Find where the given text appears and provide that cell's center as [X, Y] coordinate. 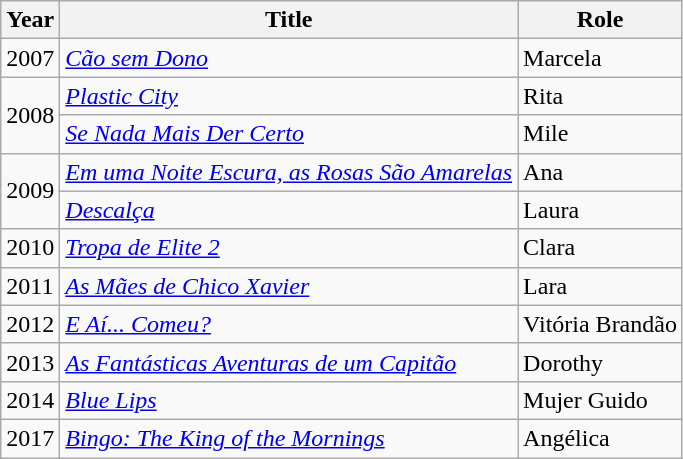
Clara [600, 248]
As Fantásticas Aventuras de um Capitão [289, 362]
2011 [30, 286]
Bingo: The King of the Mornings [289, 438]
Role [600, 20]
2008 [30, 115]
2007 [30, 58]
Dorothy [600, 362]
Vitória Brandão [600, 324]
Ana [600, 172]
Year [30, 20]
Title [289, 20]
2012 [30, 324]
Mile [600, 134]
Laura [600, 210]
2010 [30, 248]
2013 [30, 362]
2017 [30, 438]
Rita [600, 96]
Lara [600, 286]
Plastic City [289, 96]
Mujer Guido [600, 400]
Descalça [289, 210]
Angélica [600, 438]
Se Nada Mais Der Certo [289, 134]
As Mães de Chico Xavier [289, 286]
E Aí... Comeu? [289, 324]
Blue Lips [289, 400]
2014 [30, 400]
Tropa de Elite 2 [289, 248]
Marcela [600, 58]
Cão sem Dono [289, 58]
2009 [30, 191]
Em uma Noite Escura, as Rosas São Amarelas [289, 172]
